Capture the cell that displays the provided text and extract its (x, y) central coordinate. 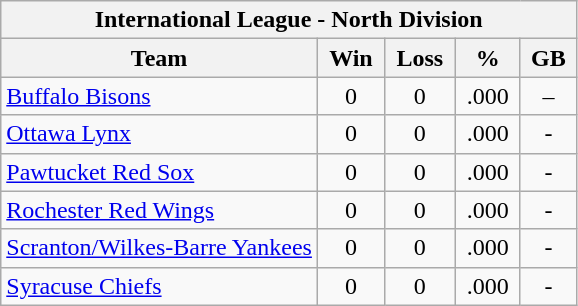
Win (350, 58)
Pawtucket Red Sox (160, 172)
Scranton/Wilkes-Barre Yankees (160, 248)
Team (160, 58)
Buffalo Bisons (160, 96)
GB (548, 58)
International League - North Division (289, 20)
Loss (420, 58)
% (488, 58)
Rochester Red Wings (160, 210)
– (548, 96)
Syracuse Chiefs (160, 286)
Ottawa Lynx (160, 134)
